Extract the (X, Y) coordinate from the center of the cell holding the provided text.  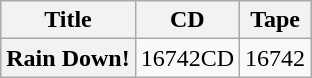
CD (187, 20)
16742 (276, 58)
16742CD (187, 58)
Rain Down! (68, 58)
Title (68, 20)
Tape (276, 20)
